Output the [X, Y] coordinate of the center of the cell containing the given text.  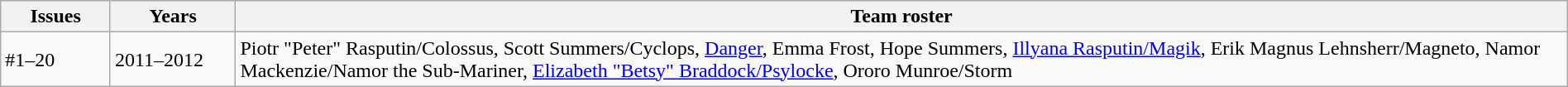
2011–2012 [173, 60]
Team roster [901, 17]
Years [173, 17]
#1–20 [56, 60]
Issues [56, 17]
